Pinpoint the cell where the given text exists, returning its [x, y] midpoint coordinate. 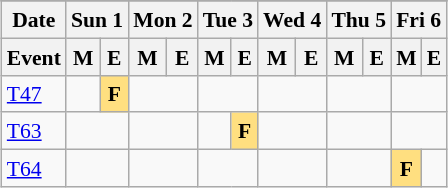
Sun 1 [97, 20]
Fri 6 [418, 20]
T63 [34, 130]
Wed 4 [292, 20]
T64 [34, 168]
Tue 3 [228, 20]
Mon 2 [162, 20]
Thu 5 [358, 20]
T47 [34, 94]
Date [34, 20]
Event [34, 56]
